Search for the cell housing the specified text and yield its (x, y) center coordinate. 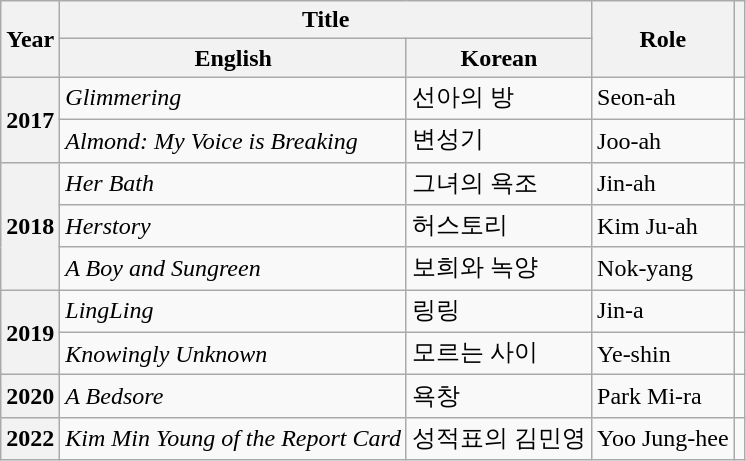
2019 (30, 332)
Jin-a (664, 312)
Herstory (234, 226)
성적표의 김민영 (498, 438)
선아의 방 (498, 98)
Kim Min Young of the Report Card (234, 438)
욕창 (498, 396)
모르는 사이 (498, 354)
변성기 (498, 140)
Role (664, 39)
English (234, 58)
Jin-ah (664, 184)
LingLing (234, 312)
2017 (30, 120)
허스토리 (498, 226)
Knowingly Unknown (234, 354)
Park Mi-ra (664, 396)
Korean (498, 58)
A Bedsore (234, 396)
2018 (30, 226)
그녀의 욕조 (498, 184)
Seon-ah (664, 98)
Almond: My Voice is Breaking (234, 140)
링링 (498, 312)
2020 (30, 396)
Title (326, 20)
Kim Ju-ah (664, 226)
Ye-shin (664, 354)
Joo-ah (664, 140)
A Boy and Sungreen (234, 268)
Glimmering (234, 98)
Yoo Jung-hee (664, 438)
보희와 녹양 (498, 268)
Her Bath (234, 184)
Nok-yang (664, 268)
Year (30, 39)
2022 (30, 438)
